Identify which cell holds the provided text, then report its [X, Y] central coordinate. 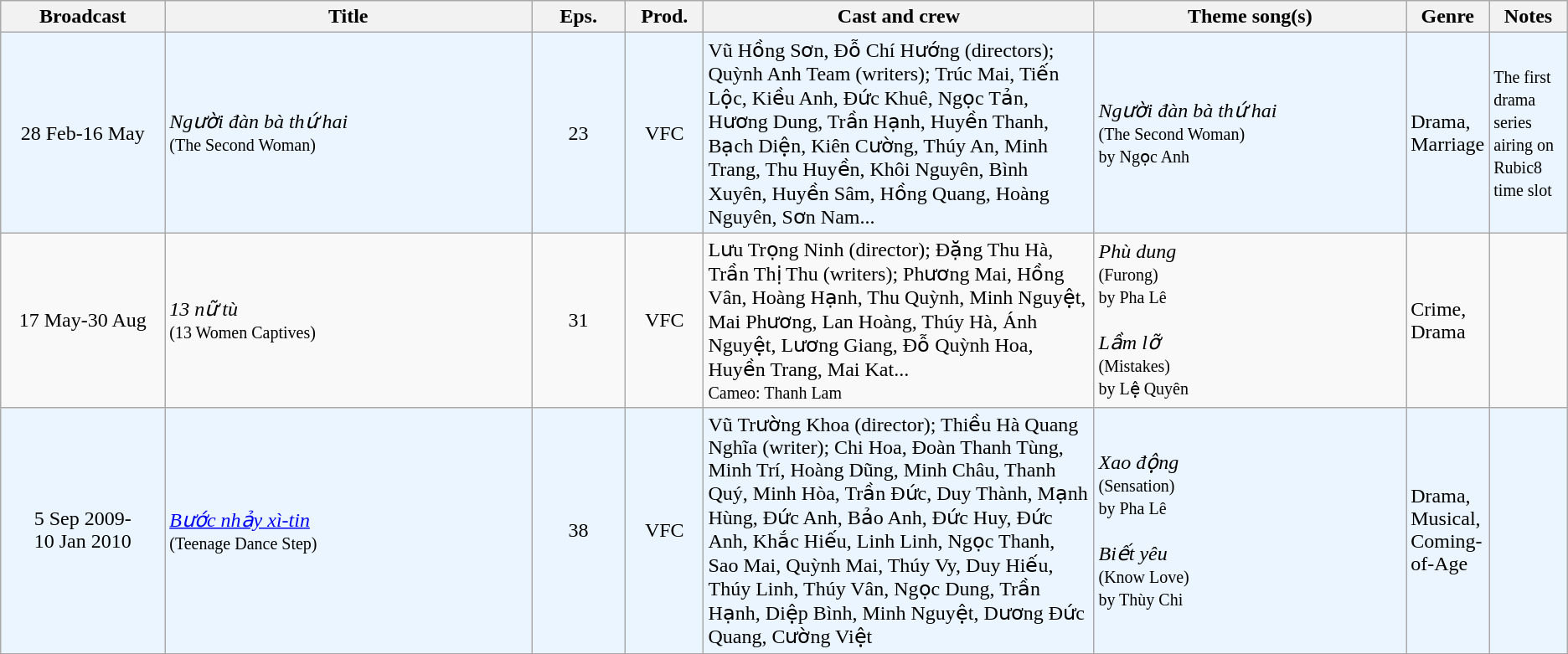
Title [348, 17]
Notes [1528, 17]
Người đàn bà thứ hai (The Second Woman)by Ngọc Anh [1250, 132]
Người đàn bà thứ hai (The Second Woman) [348, 132]
Bước nhảy xì-tin (Teenage Dance Step) [348, 531]
Theme song(s) [1250, 17]
The first drama series airing on Rubic8 time slot [1528, 132]
38 [579, 531]
Cast and crew [899, 17]
Eps. [579, 17]
Drama, Marriage [1447, 132]
28 Feb-16 May [83, 132]
5 Sep 2009-10 Jan 2010 [83, 531]
Crime, Drama [1447, 320]
Xao động (Sensation)by Pha LêBiết yêu (Know Love)by Thùy Chi [1250, 531]
23 [579, 132]
Prod. [665, 17]
17 May-30 Aug [83, 320]
Drama, Musical, Coming-of-Age [1447, 531]
31 [579, 320]
Phù dung (Furong)by Pha LêLầm lỡ (Mistakes)by Lệ Quyên [1250, 320]
Broadcast [83, 17]
Genre [1447, 17]
13 nữ tù (13 Women Captives) [348, 320]
